From the cell containing the given text, extract its center point as (X, Y) coordinate. 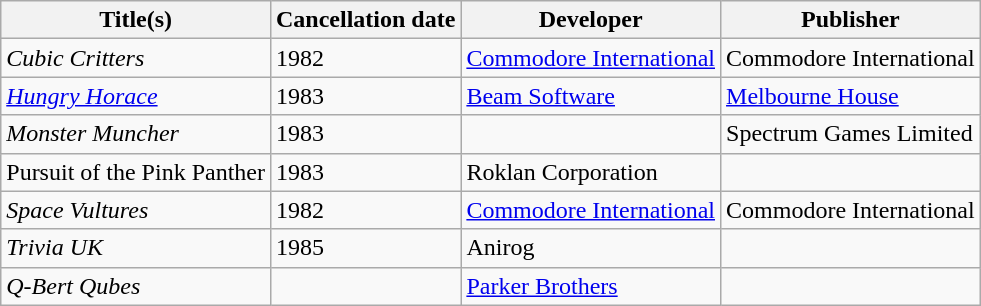
Hungry Horace (136, 96)
Beam Software (591, 96)
Developer (591, 20)
Pursuit of the Pink Panther (136, 172)
Monster Muncher (136, 134)
Roklan Corporation (591, 172)
Anirog (591, 248)
Cubic Critters (136, 58)
Q-Bert Qubes (136, 286)
1985 (365, 248)
Space Vultures (136, 210)
Melbourne House (851, 96)
Publisher (851, 20)
Trivia UK (136, 248)
Title(s) (136, 20)
Cancellation date (365, 20)
Spectrum Games Limited (851, 134)
Parker Brothers (591, 286)
